Extract the [x, y] coordinate from the center of the cell holding the provided text.  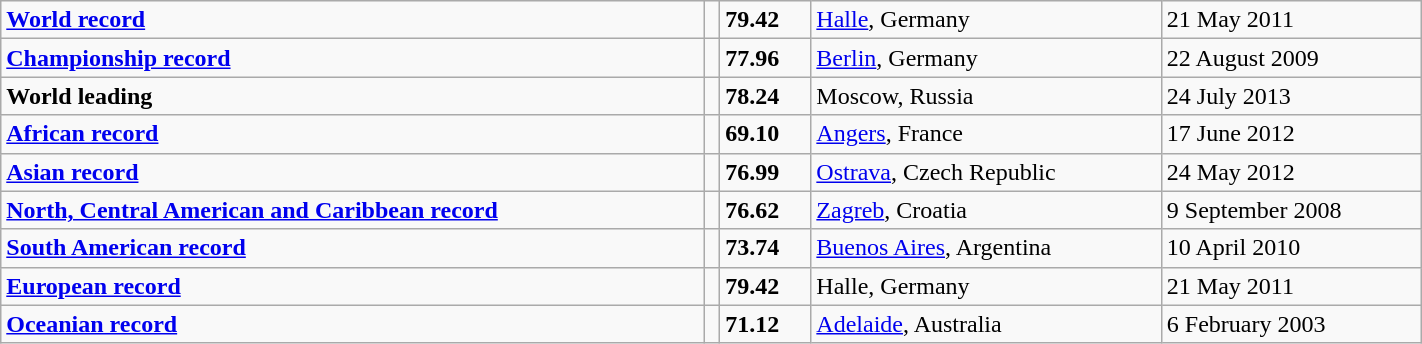
76.99 [766, 172]
17 June 2012 [1291, 134]
78.24 [766, 96]
Zagreb, Croatia [986, 210]
European record [353, 286]
6 February 2003 [1291, 324]
African record [353, 134]
South American record [353, 248]
Adelaide, Australia [986, 324]
9 September 2008 [1291, 210]
69.10 [766, 134]
Asian record [353, 172]
Moscow, Russia [986, 96]
World leading [353, 96]
73.74 [766, 248]
Berlin, Germany [986, 58]
Championship record [353, 58]
Ostrava, Czech Republic [986, 172]
71.12 [766, 324]
77.96 [766, 58]
Angers, France [986, 134]
10 April 2010 [1291, 248]
World record [353, 20]
24 July 2013 [1291, 96]
North, Central American and Caribbean record [353, 210]
Oceanian record [353, 324]
22 August 2009 [1291, 58]
Buenos Aires, Argentina [986, 248]
24 May 2012 [1291, 172]
76.62 [766, 210]
